Detect which cell encompasses the target text, then output its (X, Y) center coordinate. 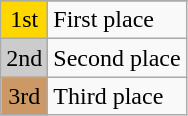
1st (24, 20)
Third place (117, 96)
2nd (24, 58)
3rd (24, 96)
Second place (117, 58)
First place (117, 20)
